Scan for the cell matching the given text and deliver its [X, Y] coordinate at center. 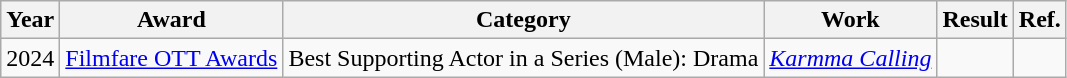
Year [30, 20]
Filmfare OTT Awards [172, 58]
Ref. [1040, 20]
Award [172, 20]
Category [524, 20]
2024 [30, 58]
Best Supporting Actor in a Series (Male): Drama [524, 58]
Karmma Calling [850, 58]
Result [975, 20]
Work [850, 20]
